Pinpoint the cell where the given text exists, returning its (x, y) midpoint coordinate. 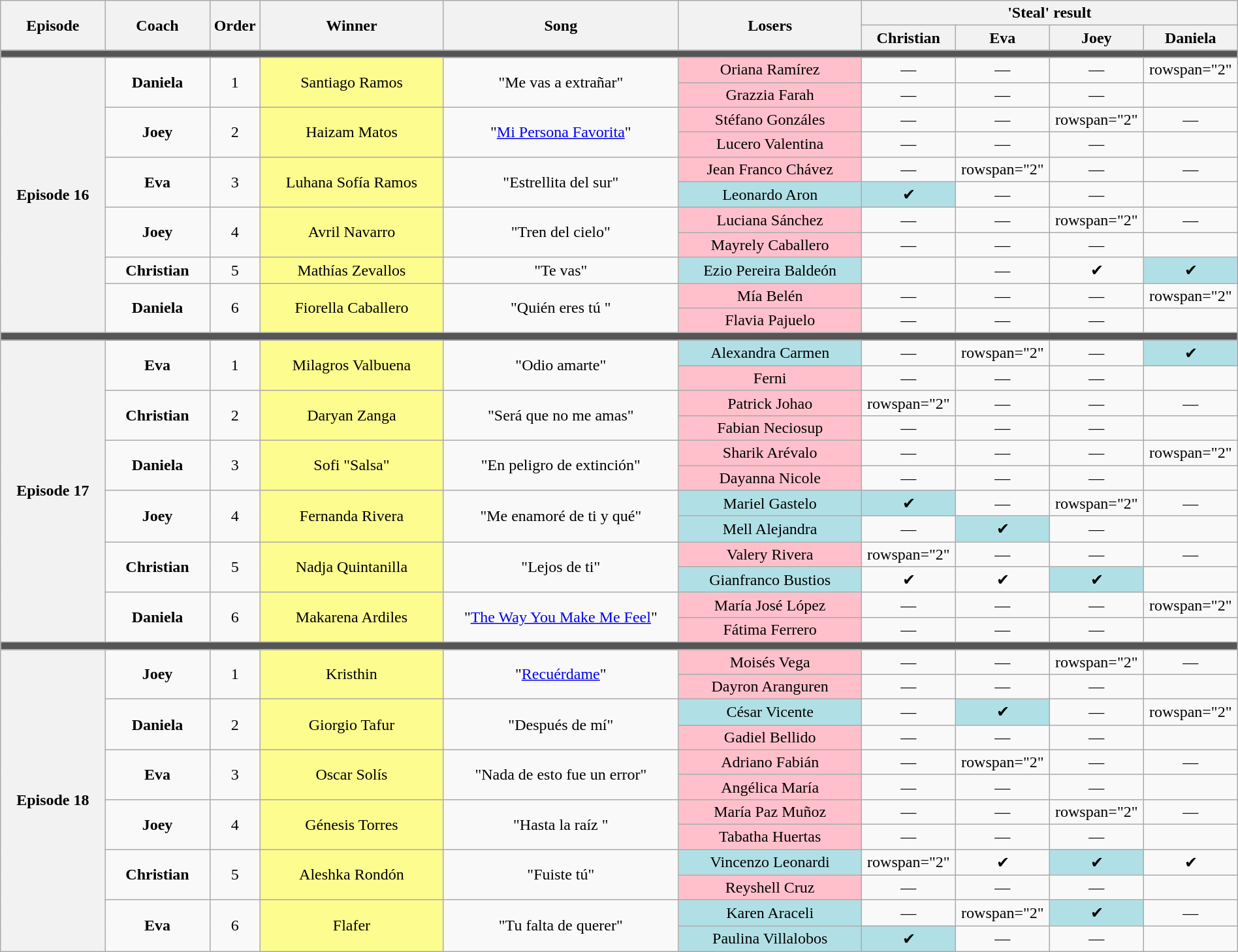
Fiorella Caballero (351, 308)
Gianfranco Bustios (770, 580)
"Lejos de ti" (561, 567)
Mathías Zevallos (351, 270)
Moisés Vega (770, 661)
Daryan Zanga (351, 415)
Dayron Aranguren (770, 687)
Paulina Villalobos (770, 939)
Oriana Ramírez (770, 70)
Patrick Johao (770, 403)
"Será que no me amas" (561, 415)
María Paz Muñoz (770, 812)
Avril Navarro (351, 232)
"The Way You Make Me Feel" (561, 617)
Kristhin (351, 674)
Order (235, 25)
César Vicente (770, 712)
"Fuiste tú" (561, 874)
"Nada de esto fue un error" (561, 774)
Episode 17 (53, 491)
Santiago Ramos (351, 82)
Karen Araceli (770, 913)
Angélica María (770, 787)
"Te vas" (561, 270)
Vincenzo Leonardi (770, 862)
Mariel Gastelo (770, 503)
Coach (157, 25)
Leonardo Aron (770, 195)
Episode 18 (53, 801)
Ferni (770, 378)
Lucero Valentina (770, 144)
Luciana Sánchez (770, 220)
Sharik Arévalo (770, 452)
Sofi "Salsa" (351, 465)
"Mi Persona Favorita" (561, 132)
Gadiel Bellido (770, 737)
Makarena Ardiles (351, 617)
Nadja Quintanilla (351, 567)
Fernanda Rivera (351, 516)
"Tren del cielo" (561, 232)
Mía Belén (770, 296)
"Me enamoré de ti y qué" (561, 516)
Luhana Sofía Ramos (351, 182)
Ezio Pereira Baldeón (770, 270)
"Me vas a extrañar" (561, 82)
"En peligro de extinción" (561, 465)
Valery Rivera (770, 554)
Reyshell Cruz (770, 887)
'Steal' result (1049, 13)
Dayanna Nicole (770, 477)
Fabian Neciosup (770, 428)
Losers (770, 25)
Haizam Matos (351, 132)
"Quién eres tú " (561, 308)
Stéfano Gonzáles (770, 119)
Oscar Solís (351, 774)
"Recuérdame" (561, 674)
Giorgio Tafur (351, 725)
Alexandra Carmen (770, 353)
Flavia Pajuelo (770, 321)
Fátima Ferrero (770, 629)
Génesis Torres (351, 824)
"Tu falta de querer" (561, 926)
Song (561, 25)
Milagros Valbuena (351, 366)
Jean Franco Chávez (770, 169)
Tabatha Huertas (770, 836)
Episode 16 (53, 195)
"Odio amarte" (561, 366)
"Después de mí" (561, 725)
Mayrely Caballero (770, 245)
"Estrellita del sur" (561, 182)
Grazzia Farah (770, 95)
Aleshka Rondón (351, 874)
Flafer (351, 926)
Winner (351, 25)
Episode (53, 25)
"Hasta la raíz " (561, 824)
Mell Alejandra (770, 529)
María José López (770, 605)
Adriano Fabián (770, 762)
